Locate the cell with the specified text and output its [x, y] center coordinate. 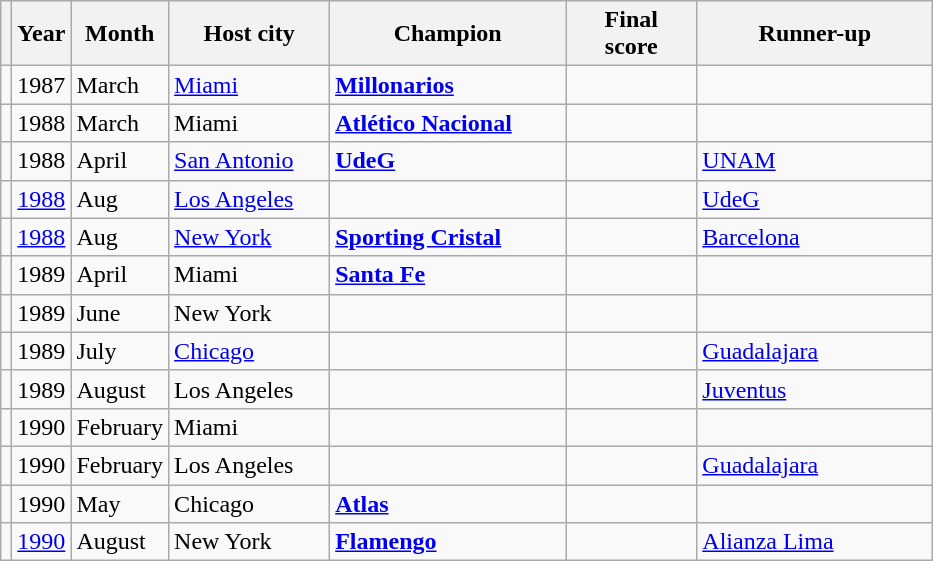
Barcelona [815, 237]
Host city [250, 34]
1987 [42, 85]
Santa Fe [448, 275]
Alianza Lima [815, 542]
Flamengo [448, 542]
Sporting Cristal [448, 237]
May [120, 503]
Champion [448, 34]
Atlético Nacional [448, 123]
June [120, 313]
Runner-up [815, 34]
Millonarios [448, 85]
Month [120, 34]
San Antonio [250, 161]
Year [42, 34]
July [120, 351]
Juventus [815, 389]
UNAM [815, 161]
Finalscore [632, 34]
Atlas [448, 503]
